Detect which cell encompasses the target text, then output its [X, Y] center coordinate. 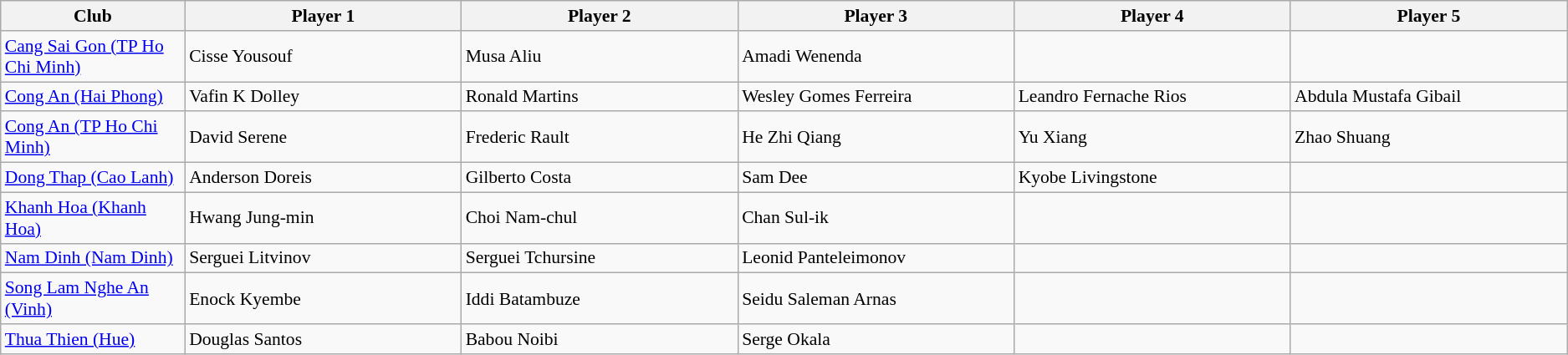
Player 4 [1152, 16]
Amadi Wenenda [876, 57]
Enock Kyembe [323, 299]
Nam Dinh (Nam Dinh) [93, 258]
Douglas Santos [323, 339]
Khanh Hoa (Khanh Hoa) [93, 217]
Cong An (Hai Phong) [93, 97]
Thua Thien (Hue) [93, 339]
Chan Sul-ik [876, 217]
Vafin K Dolley [323, 97]
Cang Sai Gon (TP Ho Chi Minh) [93, 57]
Player 5 [1428, 16]
Dong Thap (Cao Lanh) [93, 178]
Sam Dee [876, 178]
Serguei Tchursine [600, 258]
Song Lam Nghe An (Vinh) [93, 299]
Iddi Batambuze [600, 299]
Hwang Jung-min [323, 217]
Seidu Saleman Arnas [876, 299]
Frederic Rault [600, 137]
Player 3 [876, 16]
Serge Okala [876, 339]
Player 1 [323, 16]
Yu Xiang [1152, 137]
Babou Noibi [600, 339]
Leonid Panteleimonov [876, 258]
He Zhi Qiang [876, 137]
Player 2 [600, 16]
David Serene [323, 137]
Zhao Shuang [1428, 137]
Ronald Martins [600, 97]
Kyobe Livingstone [1152, 178]
Musa Aliu [600, 57]
Abdula Mustafa Gibail [1428, 97]
Club [93, 16]
Cisse Yousouf [323, 57]
Serguei Litvinov [323, 258]
Anderson Doreis [323, 178]
Choi Nam-chul [600, 217]
Gilberto Costa [600, 178]
Leandro Fernache Rios [1152, 97]
Wesley Gomes Ferreira [876, 97]
Cong An (TP Ho Chi Minh) [93, 137]
